Return the [x, y] coordinate for the center point of the cell that contains the specified text.  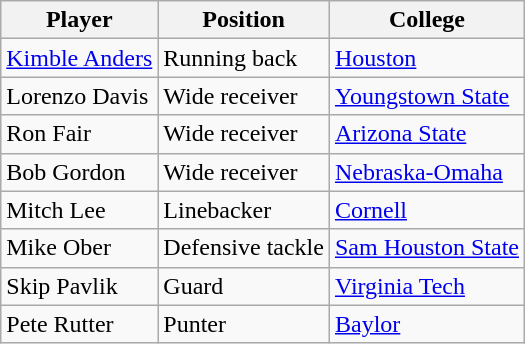
Pete Rutter [80, 324]
Nebraska-Omaha [426, 172]
Bob Gordon [80, 172]
Position [244, 20]
Punter [244, 324]
Sam Houston State [426, 248]
Skip Pavlik [80, 286]
College [426, 20]
Virginia Tech [426, 286]
Arizona State [426, 134]
Youngstown State [426, 96]
Baylor [426, 324]
Cornell [426, 210]
Kimble Anders [80, 58]
Lorenzo Davis [80, 96]
Mike Ober [80, 248]
Linebacker [244, 210]
Houston [426, 58]
Ron Fair [80, 134]
Running back [244, 58]
Defensive tackle [244, 248]
Player [80, 20]
Guard [244, 286]
Mitch Lee [80, 210]
